Provide the [x, y] coordinate of the cell's center where the given text is located.  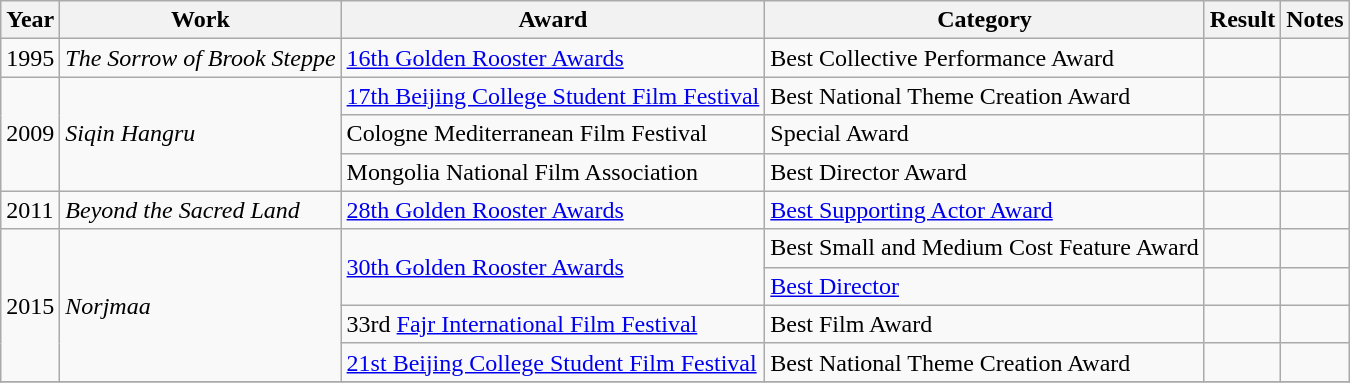
33rd Fajr International Film Festival [553, 324]
Cologne Mediterranean Film Festival [553, 134]
Beyond the Sacred Land [200, 210]
Best Collective Performance Award [984, 58]
Best Director [984, 286]
16th Golden Rooster Awards [553, 58]
Result [1242, 20]
17th Beijing College Student Film Festival [553, 96]
Special Award [984, 134]
Best Film Award [984, 324]
2015 [30, 305]
Notes [1315, 20]
Best Director Award [984, 172]
Best Supporting Actor Award [984, 210]
Work [200, 20]
Award [553, 20]
Best Small and Medium Cost Feature Award [984, 248]
30th Golden Rooster Awards [553, 267]
Mongolia National Film Association [553, 172]
The Sorrow of Brook Steppe [200, 58]
2011 [30, 210]
Year [30, 20]
Norjmaa [200, 305]
2009 [30, 134]
Siqin Hangru [200, 134]
1995 [30, 58]
21st Beijing College Student Film Festival [553, 362]
28th Golden Rooster Awards [553, 210]
Category [984, 20]
